Extract the (x, y) coordinate from the center of the cell holding the provided text.  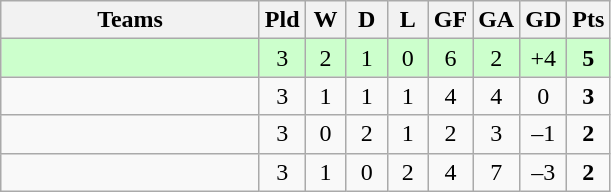
GD (544, 20)
GF (450, 20)
–1 (544, 134)
D (366, 20)
7 (496, 172)
Pts (588, 20)
5 (588, 58)
GA (496, 20)
Pld (282, 20)
Teams (130, 20)
L (408, 20)
–3 (544, 172)
W (326, 20)
+4 (544, 58)
6 (450, 58)
